Capture the cell that displays the provided text and extract its (x, y) central coordinate. 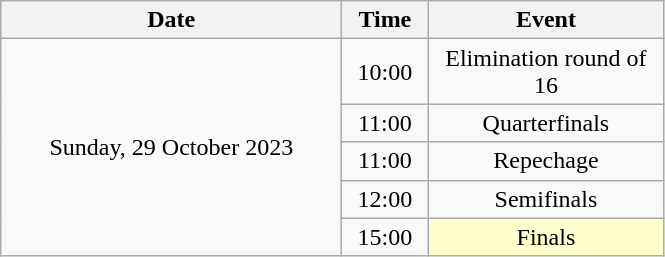
Event (546, 20)
Repechage (546, 161)
Time (385, 20)
15:00 (385, 237)
10:00 (385, 72)
12:00 (385, 199)
Sunday, 29 October 2023 (172, 148)
Finals (546, 237)
Elimination round of 16 (546, 72)
Semifinals (546, 199)
Date (172, 20)
Quarterfinals (546, 123)
